Return [x, y] of the center of cell containing provided text 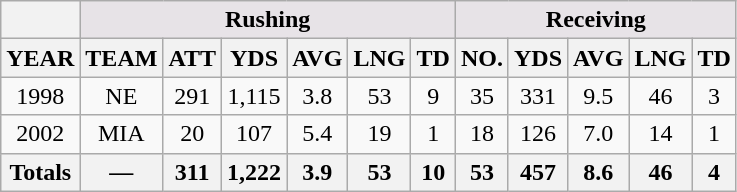
311 [192, 172]
8.6 [598, 172]
Totals [40, 172]
4 [714, 172]
7.0 [598, 134]
9 [433, 96]
9.5 [598, 96]
Receiving [596, 20]
1,115 [254, 96]
3.8 [318, 96]
10 [433, 172]
5.4 [318, 134]
NO. [482, 58]
NE [122, 96]
457 [538, 172]
Rushing [268, 20]
107 [254, 134]
331 [538, 96]
2002 [40, 134]
MIA [122, 134]
3.9 [318, 172]
14 [660, 134]
1,222 [254, 172]
291 [192, 96]
18 [482, 134]
19 [380, 134]
ATT [192, 58]
35 [482, 96]
TEAM [122, 58]
126 [538, 134]
YEAR [40, 58]
20 [192, 134]
— [122, 172]
3 [714, 96]
1998 [40, 96]
